Detect which cell encompasses the target text, then output its (X, Y) center coordinate. 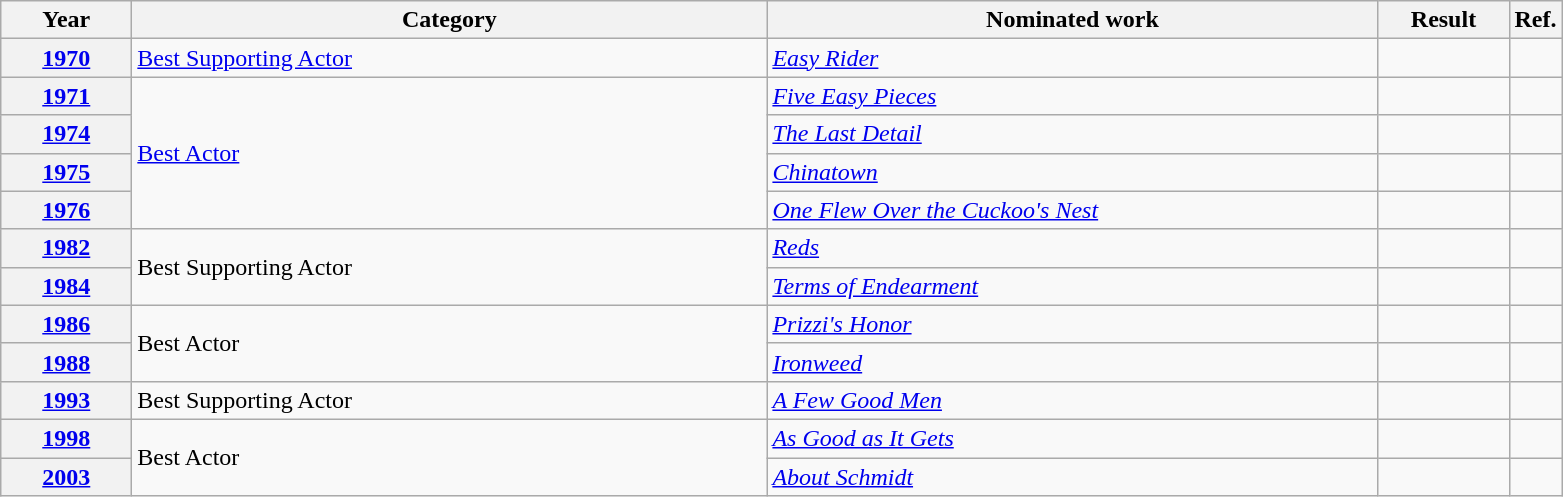
Terms of Endearment (1072, 286)
1993 (66, 400)
Five Easy Pieces (1072, 96)
One Flew Over the Cuckoo's Nest (1072, 210)
A Few Good Men (1072, 400)
Reds (1072, 248)
2003 (66, 477)
1975 (66, 172)
1970 (66, 58)
Prizzi's Honor (1072, 324)
1976 (66, 210)
1986 (66, 324)
Category (450, 20)
As Good as It Gets (1072, 438)
1971 (66, 96)
Ironweed (1072, 362)
The Last Detail (1072, 134)
Chinatown (1072, 172)
1988 (66, 362)
1998 (66, 438)
About Schmidt (1072, 477)
Year (66, 20)
1982 (66, 248)
Nominated work (1072, 20)
Result (1444, 20)
1984 (66, 286)
Ref. (1536, 20)
Easy Rider (1072, 58)
1974 (66, 134)
